Return the [X, Y] coordinate for the center point of the cell that contains the specified text.  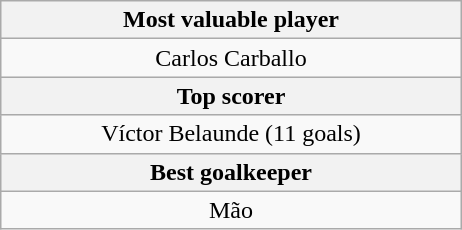
Top scorer [230, 96]
Most valuable player [230, 20]
Mão [230, 210]
Best goalkeeper [230, 172]
Víctor Belaunde (11 goals) [230, 134]
Carlos Carballo [230, 58]
